Return (x, y) of the center of cell containing provided text 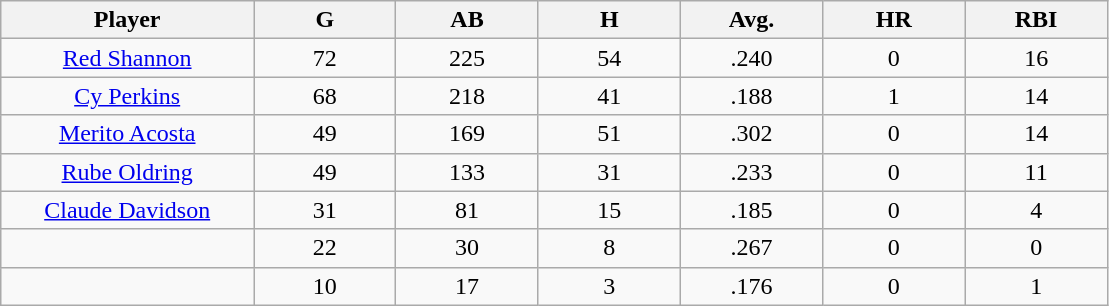
Claude Davidson (128, 210)
.267 (751, 248)
Cy Perkins (128, 96)
15 (609, 210)
Player (128, 20)
.176 (751, 286)
Avg. (751, 20)
16 (1036, 58)
17 (467, 286)
Red Shannon (128, 58)
22 (325, 248)
169 (467, 134)
41 (609, 96)
.188 (751, 96)
10 (325, 286)
133 (467, 172)
H (609, 20)
.233 (751, 172)
Rube Oldring (128, 172)
81 (467, 210)
218 (467, 96)
3 (609, 286)
AB (467, 20)
RBI (1036, 20)
30 (467, 248)
51 (609, 134)
Merito Acosta (128, 134)
54 (609, 58)
HR (894, 20)
.302 (751, 134)
4 (1036, 210)
.185 (751, 210)
68 (325, 96)
.240 (751, 58)
72 (325, 58)
8 (609, 248)
225 (467, 58)
G (325, 20)
11 (1036, 172)
